Find where the given text appears and provide that cell's center as (x, y) coordinate. 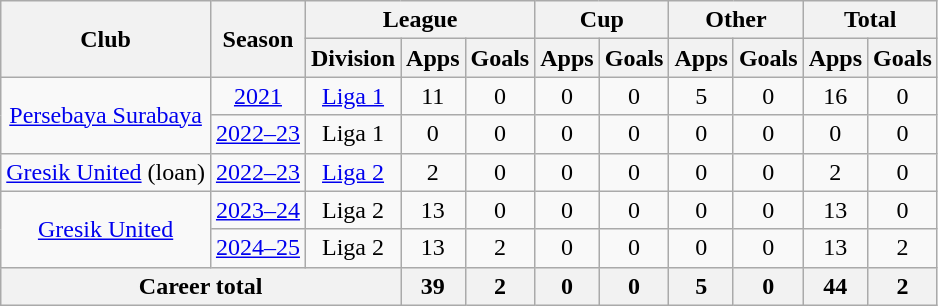
League (420, 20)
Division (352, 58)
2024–25 (258, 248)
Gresik United (106, 229)
16 (835, 96)
Club (106, 39)
Career total (201, 286)
11 (433, 96)
2021 (258, 96)
Season (258, 39)
Persebaya Surabaya (106, 115)
39 (433, 286)
44 (835, 286)
Other (736, 20)
Gresik United (loan) (106, 172)
Total (870, 20)
2023–24 (258, 210)
Cup (602, 20)
